Return the (X, Y) coordinate for the center point of the cell that contains the specified text.  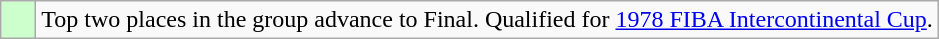
Top two places in the group advance to Final. Qualified for 1978 FIBA Intercontinental Cup. (488, 20)
